Find where the given text appears and provide that cell's center as [X, Y] coordinate. 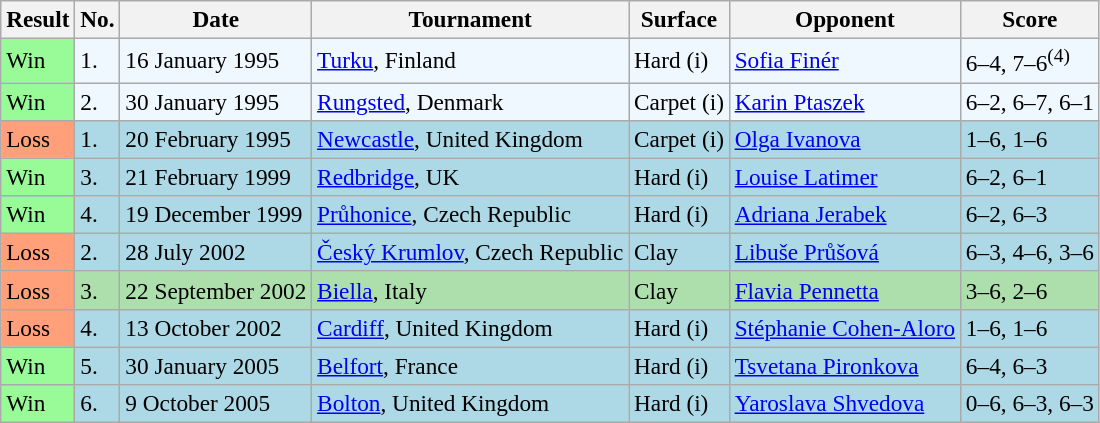
13 October 2002 [216, 328]
28 July 2002 [216, 252]
Turku, Finland [470, 60]
6. [98, 403]
Surface [680, 19]
Průhonice, Czech Republic [470, 214]
6–2, 6–1 [1030, 177]
6–4, 7–6(4) [1030, 60]
Český Krumlov, Czech Republic [470, 252]
20 February 1995 [216, 139]
Redbridge, UK [470, 177]
6–2, 6–3 [1030, 214]
Tsvetana Pironkova [844, 366]
Rungsted, Denmark [470, 101]
Cardiff, United Kingdom [470, 328]
Louise Latimer [844, 177]
Bolton, United Kingdom [470, 403]
Newcastle, United Kingdom [470, 139]
9 October 2005 [216, 403]
6–4, 6–3 [1030, 366]
6–3, 4–6, 3–6 [1030, 252]
Belfort, France [470, 366]
30 January 2005 [216, 366]
No. [98, 19]
Flavia Pennetta [844, 290]
Score [1030, 19]
Stéphanie Cohen-Aloro [844, 328]
Sofia Finér [844, 60]
Karin Ptaszek [844, 101]
21 February 1999 [216, 177]
Date [216, 19]
Olga Ivanova [844, 139]
3–6, 2–6 [1030, 290]
16 January 1995 [216, 60]
Tournament [470, 19]
0–6, 6–3, 6–3 [1030, 403]
30 January 1995 [216, 101]
Result [38, 19]
Libuše Průšová [844, 252]
Adriana Jerabek [844, 214]
6–2, 6–7, 6–1 [1030, 101]
19 December 1999 [216, 214]
5. [98, 366]
Yaroslava Shvedova [844, 403]
Opponent [844, 19]
22 September 2002 [216, 290]
Biella, Italy [470, 290]
